Determine the (x, y) coordinate at the center of the cell enclosing the given text.  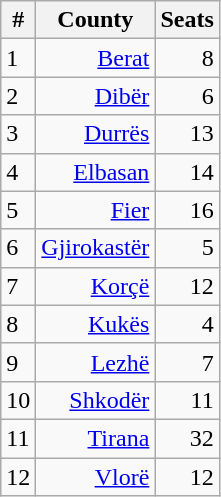
9 (18, 362)
13 (187, 134)
Kukës (96, 324)
Dibër (96, 96)
Vlorë (96, 477)
Berat (96, 58)
14 (187, 172)
Fier (96, 210)
Korçë (96, 286)
Elbasan (96, 172)
10 (18, 400)
Durrës (96, 134)
3 (18, 134)
Gjirokastër (96, 248)
1 (18, 58)
# (18, 20)
Shkodër (96, 400)
Lezhë (96, 362)
16 (187, 210)
2 (18, 96)
32 (187, 438)
Tirana (96, 438)
County (96, 20)
Seats (187, 20)
